Return (X, Y) of the center of cell containing provided text 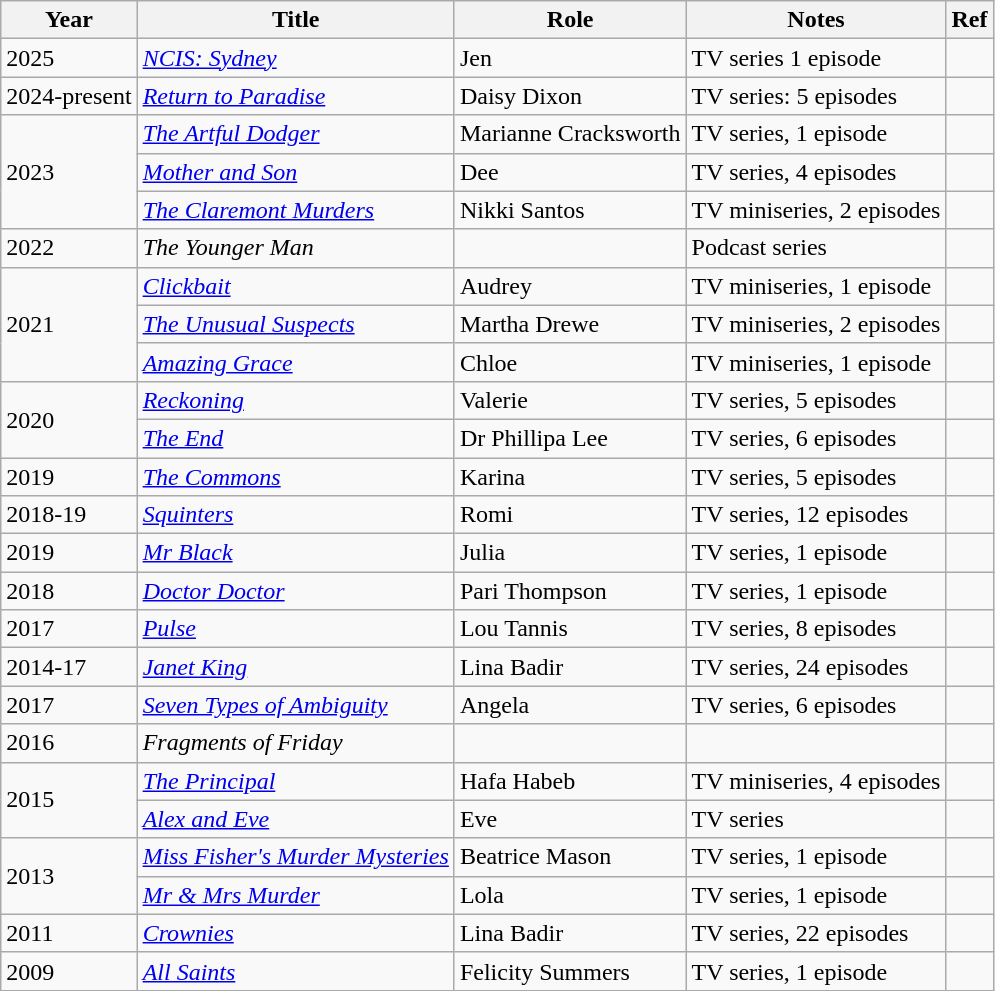
Janet King (296, 667)
Reckoning (296, 400)
Mr & Mrs Murder (296, 895)
Mr Black (296, 553)
Clickbait (296, 286)
The Younger Man (296, 248)
TV series, 4 episodes (816, 172)
Pari Thompson (570, 591)
TV series, 24 episodes (816, 667)
TV series: 5 episodes (816, 96)
2024-present (69, 96)
All Saints (296, 971)
Year (69, 20)
Pulse (296, 629)
Fragments of Friday (296, 743)
Angela (570, 705)
Mother and Son (296, 172)
2013 (69, 876)
The End (296, 438)
TV series (816, 819)
Alex and Eve (296, 819)
Title (296, 20)
Beatrice Mason (570, 857)
TV series, 22 episodes (816, 933)
Podcast series (816, 248)
2018-19 (69, 515)
2021 (69, 324)
The Claremont Murders (296, 210)
TV miniseries, 4 episodes (816, 781)
Seven Types of Ambiguity (296, 705)
Ref (970, 20)
2014-17 (69, 667)
2015 (69, 800)
Valerie (570, 400)
2009 (69, 971)
2018 (69, 591)
The Commons (296, 477)
Jen (570, 58)
Nikki Santos (570, 210)
2016 (69, 743)
2023 (69, 172)
2022 (69, 248)
Audrey (570, 286)
The Artful Dodger (296, 134)
Notes (816, 20)
Miss Fisher's Murder Mysteries (296, 857)
NCIS: Sydney (296, 58)
Julia (570, 553)
Return to Paradise (296, 96)
Hafa Habeb (570, 781)
Eve (570, 819)
2020 (69, 419)
Karina (570, 477)
Doctor Doctor (296, 591)
Crownies (296, 933)
Daisy Dixon (570, 96)
TV series, 12 episodes (816, 515)
TV series, 8 episodes (816, 629)
Dee (570, 172)
Lola (570, 895)
Felicity Summers (570, 971)
Lou Tannis (570, 629)
Romi (570, 515)
2011 (69, 933)
The Unusual Suspects (296, 324)
2025 (69, 58)
Amazing Grace (296, 362)
Martha Drewe (570, 324)
TV series 1 episode (816, 58)
Squinters (296, 515)
Role (570, 20)
Marianne Cracksworth (570, 134)
Dr Phillipa Lee (570, 438)
Chloe (570, 362)
The Principal (296, 781)
